Determine the [X, Y] coordinate at the center of the cell enclosing the given text.  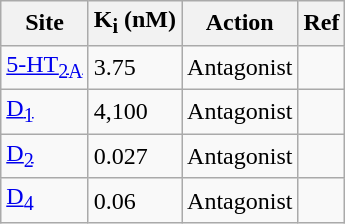
0.027 [134, 156]
3.75 [134, 67]
Ki (nM) [134, 23]
D1 [44, 111]
Ref [322, 23]
D2 [44, 156]
4,100 [134, 111]
D4 [44, 200]
Site [44, 23]
5-HT2A [44, 67]
Action [240, 23]
0.06 [134, 200]
